For the text-containing cell, return its midpoint in [x, y] coordinate format. 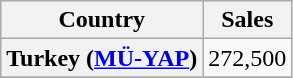
272,500 [248, 58]
Sales [248, 20]
Turkey (MÜ-YAP) [102, 58]
Country [102, 20]
